From the cell containing the given text, extract its center point as [X, Y] coordinate. 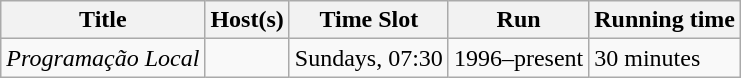
Host(s) [247, 20]
30 minutes [665, 58]
Sundays, 07:30 [368, 58]
1996–present [518, 58]
Run [518, 20]
Programação Local [103, 58]
Time Slot [368, 20]
Title [103, 20]
Running time [665, 20]
